Extract the (X, Y) coordinate from the center of the cell holding the provided text.  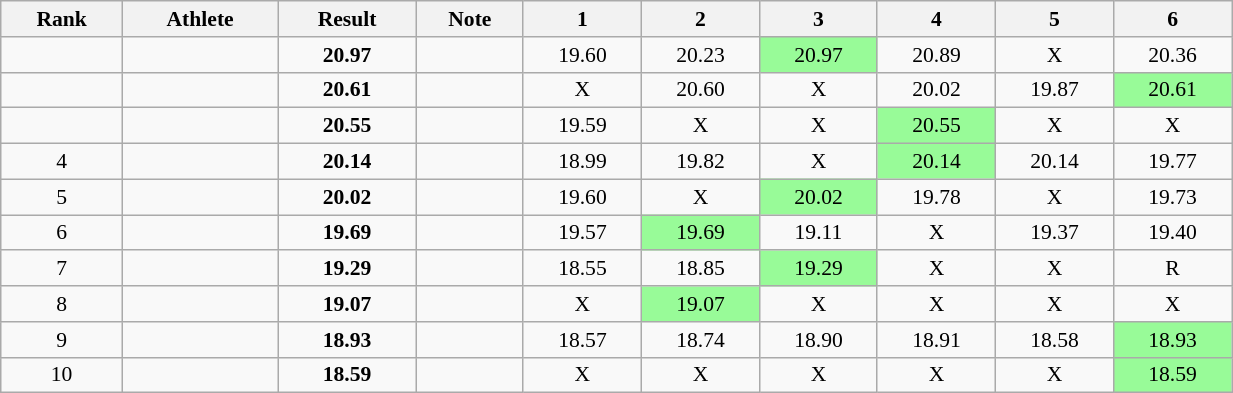
19.37 (1054, 233)
20.36 (1172, 55)
19.77 (1172, 162)
19.40 (1172, 233)
Result (348, 19)
Rank (62, 19)
20.60 (700, 90)
8 (62, 304)
Athlete (200, 19)
19.59 (582, 126)
18.90 (818, 340)
19.57 (582, 233)
Note (470, 19)
7 (62, 269)
18.58 (1054, 340)
19.87 (1054, 90)
18.85 (700, 269)
9 (62, 340)
20.23 (700, 55)
18.91 (936, 340)
19.11 (818, 233)
1 (582, 19)
18.74 (700, 340)
18.57 (582, 340)
19.78 (936, 197)
R (1172, 269)
2 (700, 19)
19.82 (700, 162)
10 (62, 375)
3 (818, 19)
20.89 (936, 55)
19.73 (1172, 197)
18.55 (582, 269)
18.99 (582, 162)
